Provide the (X, Y) coordinate of the cell's center where the given text is located.  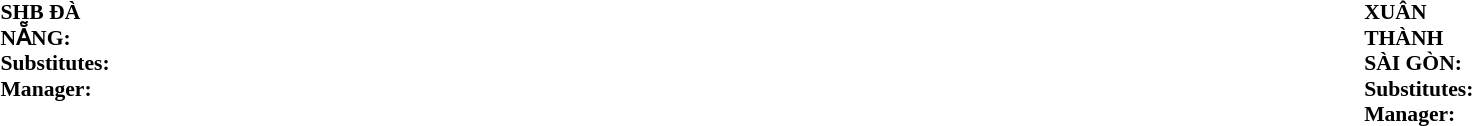
SHB ĐÀ NẴNG: (54, 26)
Manager: (54, 89)
Substitutes: (54, 63)
